Locate the cell with the specified text and output its [x, y] center coordinate. 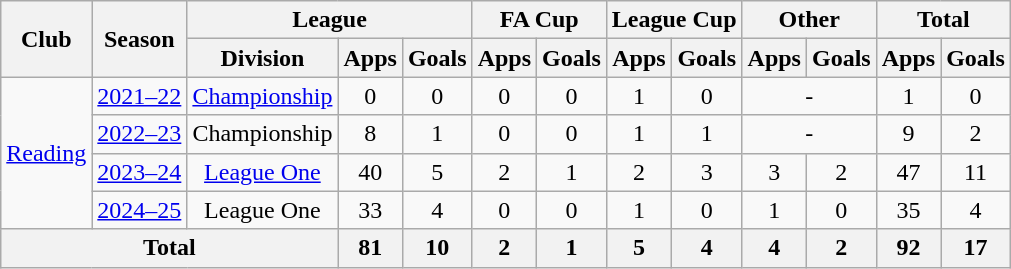
40 [370, 172]
Reading [46, 153]
Season [140, 39]
League Cup [674, 20]
11 [976, 172]
2024–25 [140, 210]
9 [908, 134]
Other [809, 20]
47 [908, 172]
2021–22 [140, 96]
FA Cup [539, 20]
2023–24 [140, 172]
8 [370, 134]
Division [262, 58]
17 [976, 248]
92 [908, 248]
81 [370, 248]
Club [46, 39]
35 [908, 210]
10 [437, 248]
League [330, 20]
33 [370, 210]
2022–23 [140, 134]
